Return [X, Y] of the center of cell containing provided text 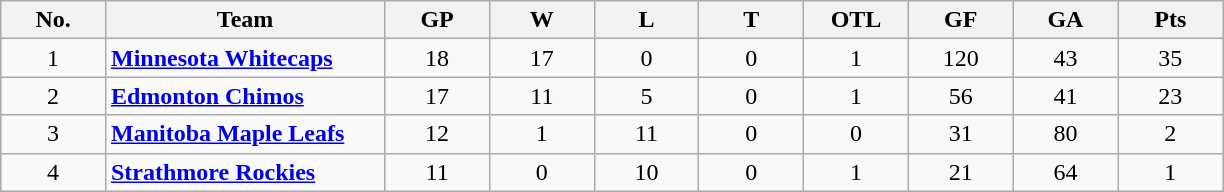
Team [244, 20]
10 [646, 172]
T [752, 20]
Pts [1170, 20]
35 [1170, 58]
GF [960, 20]
5 [646, 96]
18 [438, 58]
W [542, 20]
4 [54, 172]
OTL [856, 20]
Manitoba Maple Leafs [244, 134]
41 [1066, 96]
3 [54, 134]
56 [960, 96]
GA [1066, 20]
64 [1066, 172]
43 [1066, 58]
23 [1170, 96]
GP [438, 20]
Edmonton Chimos [244, 96]
80 [1066, 134]
120 [960, 58]
Strathmore Rockies [244, 172]
Minnesota Whitecaps [244, 58]
L [646, 20]
12 [438, 134]
21 [960, 172]
No. [54, 20]
31 [960, 134]
